Extract the (X, Y) coordinate from the center of the cell holding the provided text.  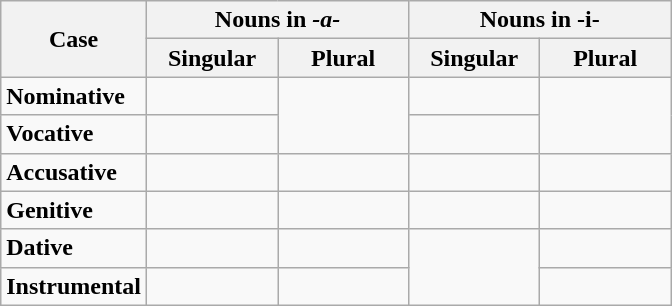
Genitive (74, 210)
Dative (74, 248)
Nominative (74, 96)
Nouns in -a- (277, 20)
Instrumental (74, 286)
Case (74, 39)
Vocative (74, 134)
Accusative (74, 172)
Nouns in -i- (540, 20)
